Detect which cell encompasses the target text, then output its (X, Y) center coordinate. 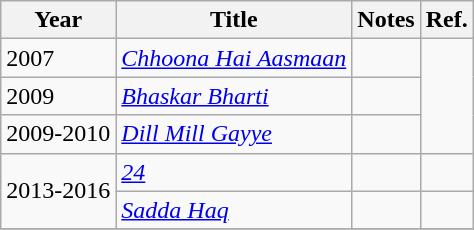
Notes (386, 20)
Bhaskar Bharti (234, 96)
Title (234, 20)
2013-2016 (58, 191)
Chhoona Hai Aasmaan (234, 58)
Sadda Haq (234, 210)
2009-2010 (58, 134)
2009 (58, 96)
2007 (58, 58)
24 (234, 172)
Ref. (446, 20)
Year (58, 20)
Dill Mill Gayye (234, 134)
